Find where the given text appears and provide that cell's center as (x, y) coordinate. 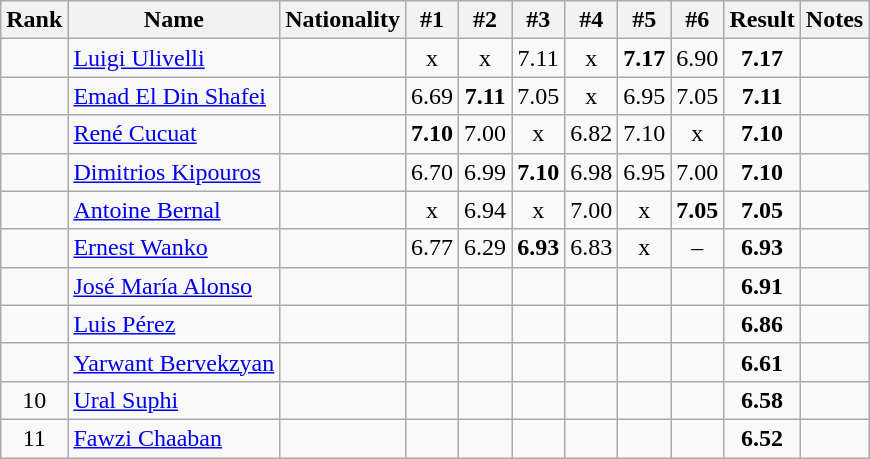
6.99 (486, 172)
Emad El Din Shafei (174, 96)
Antoine Bernal (174, 210)
#6 (698, 20)
6.77 (432, 248)
6.52 (762, 438)
Yarwant Bervekzyan (174, 362)
José María Alonso (174, 286)
6.98 (592, 172)
Ural Suphi (174, 400)
Notes (834, 20)
#5 (644, 20)
6.86 (762, 324)
Dimitrios Kipouros (174, 172)
Name (174, 20)
6.69 (432, 96)
Luigi Ulivelli (174, 58)
#4 (592, 20)
6.70 (432, 172)
Fawzi Chaaban (174, 438)
11 (34, 438)
6.29 (486, 248)
#1 (432, 20)
#2 (486, 20)
Luis Pérez (174, 324)
6.91 (762, 286)
Rank (34, 20)
René Cucuat (174, 134)
– (698, 248)
6.83 (592, 248)
Ernest Wanko (174, 248)
6.94 (486, 210)
#3 (538, 20)
6.90 (698, 58)
6.82 (592, 134)
10 (34, 400)
6.58 (762, 400)
6.61 (762, 362)
Result (762, 20)
Nationality (343, 20)
